Search for the cell housing the specified text and yield its [x, y] center coordinate. 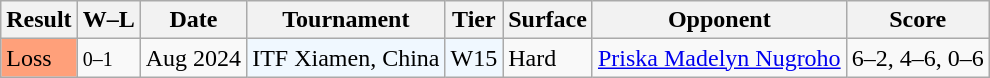
Result [39, 20]
Surface [548, 20]
6–2, 4–6, 0–6 [918, 58]
W15 [474, 58]
W–L [108, 20]
Priska Madelyn Nugroho [719, 58]
Date [193, 20]
Opponent [719, 20]
Score [918, 20]
0–1 [108, 58]
Tournament [346, 20]
Loss [39, 58]
Tier [474, 20]
Hard [548, 58]
ITF Xiamen, China [346, 58]
Aug 2024 [193, 58]
